Provide the [x, y] coordinate of the cell's center where the given text is located.  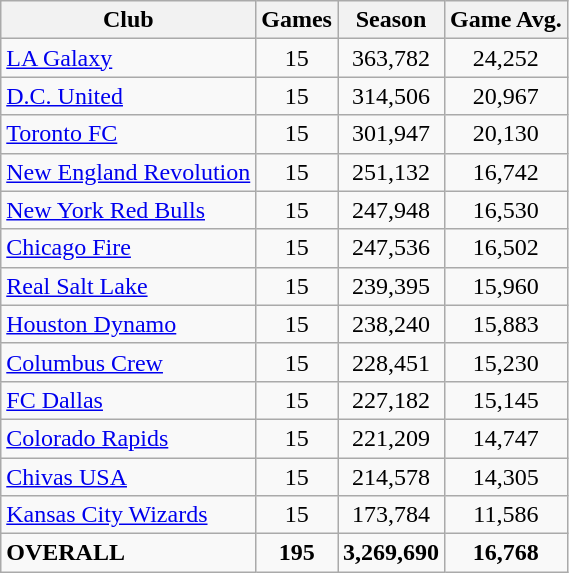
16,530 [506, 210]
247,536 [392, 248]
OVERALL [128, 553]
Columbus Crew [128, 362]
247,948 [392, 210]
15,230 [506, 362]
New England Revolution [128, 172]
Game Avg. [506, 20]
16,742 [506, 172]
363,782 [392, 58]
Real Salt Lake [128, 286]
14,305 [506, 477]
Houston Dynamo [128, 324]
15,145 [506, 400]
Games [297, 20]
314,506 [392, 96]
24,252 [506, 58]
173,784 [392, 515]
LA Galaxy [128, 58]
227,182 [392, 400]
195 [297, 553]
D.C. United [128, 96]
239,395 [392, 286]
Toronto FC [128, 134]
238,240 [392, 324]
Kansas City Wizards [128, 515]
Chicago Fire [128, 248]
20,967 [506, 96]
16,768 [506, 553]
228,451 [392, 362]
15,883 [506, 324]
221,209 [392, 438]
Season [392, 20]
FC Dallas [128, 400]
Club [128, 20]
16,502 [506, 248]
3,269,690 [392, 553]
20,130 [506, 134]
Chivas USA [128, 477]
Colorado Rapids [128, 438]
11,586 [506, 515]
301,947 [392, 134]
251,132 [392, 172]
New York Red Bulls [128, 210]
14,747 [506, 438]
15,960 [506, 286]
214,578 [392, 477]
